Determine the [x, y] coordinate at the center of the cell enclosing the given text.  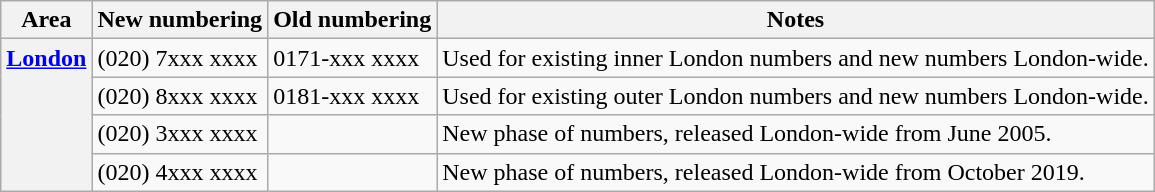
(020) 4xxx xxxx [180, 172]
New phase of numbers, released London-wide from October 2019. [796, 172]
Notes [796, 20]
Old numbering [352, 20]
0171-xxx xxxx [352, 58]
0181-xxx xxxx [352, 96]
New numbering [180, 20]
(020) 3xxx xxxx [180, 134]
(020) 7xxx xxxx [180, 58]
New phase of numbers, released London-wide from June 2005. [796, 134]
(020) 8xxx xxxx [180, 96]
Area [46, 20]
Used for existing inner London numbers and new numbers London-wide. [796, 58]
London [46, 115]
Used for existing outer London numbers and new numbers London-wide. [796, 96]
